Identify which cell holds the provided text, then report its [x, y] central coordinate. 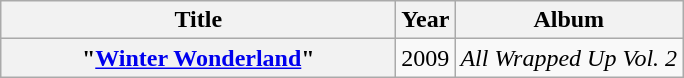
Album [569, 20]
All Wrapped Up Vol. 2 [569, 58]
2009 [426, 58]
Title [198, 20]
"Winter Wonderland" [198, 58]
Year [426, 20]
